Pinpoint the cell where the given text exists, returning its [x, y] midpoint coordinate. 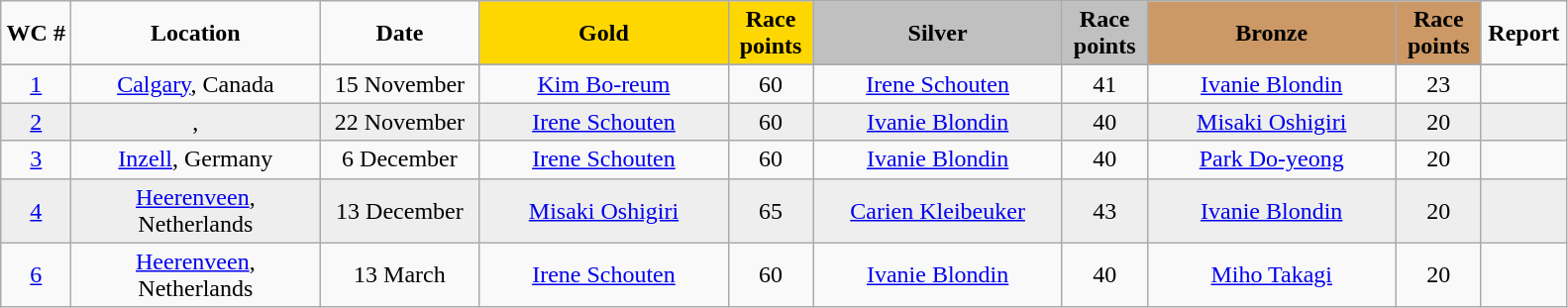
6 December [400, 159]
23 [1438, 84]
Miho Takagi [1272, 275]
3 [36, 159]
Gold [604, 34]
Carien Kleibeuker [937, 210]
2 [36, 122]
15 November [400, 84]
Report [1523, 34]
Calgary, Canada [196, 84]
Bronze [1272, 34]
Inzell, Germany [196, 159]
41 [1104, 84]
, [196, 122]
43 [1104, 210]
13 December [400, 210]
Silver [937, 34]
Kim Bo-reum [604, 84]
WC # [36, 34]
Location [196, 34]
65 [771, 210]
Date [400, 34]
4 [36, 210]
6 [36, 275]
Park Do-yeong [1272, 159]
1 [36, 84]
22 November [400, 122]
13 March [400, 275]
